Return the [x, y] coordinate for the center point of the cell that contains the specified text.  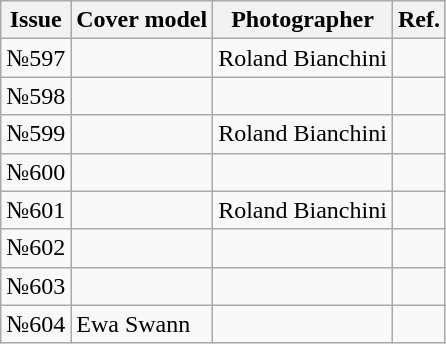
№598 [36, 96]
№602 [36, 248]
№603 [36, 286]
№601 [36, 210]
№597 [36, 58]
Photographer [303, 20]
№600 [36, 172]
Ewa Swann [142, 324]
№604 [36, 324]
№599 [36, 134]
Cover model [142, 20]
Issue [36, 20]
Ref. [418, 20]
